Return (X, Y) of the center of cell containing provided text 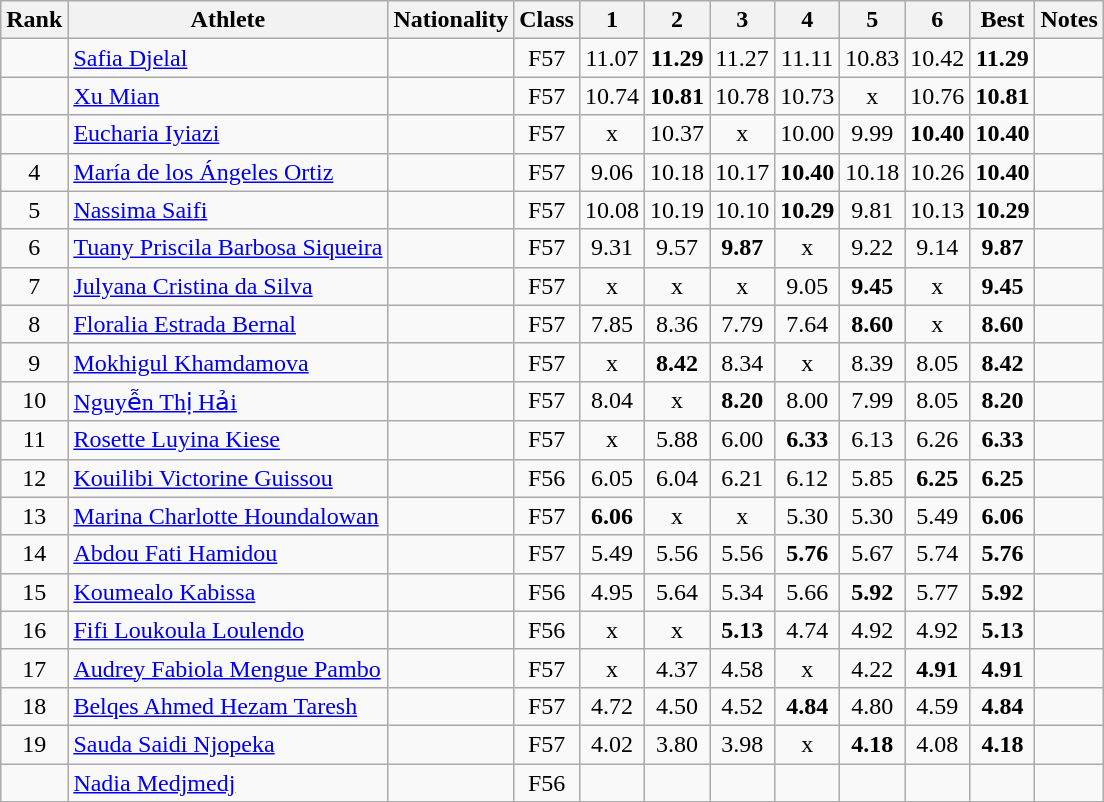
5.74 (938, 554)
Mokhigul Khamdamova (228, 362)
10.74 (612, 96)
2 (678, 20)
Notes (1069, 20)
17 (34, 668)
10.42 (938, 58)
7.64 (808, 324)
10.13 (938, 210)
6.05 (612, 478)
10.10 (742, 210)
Abdou Fati Hamidou (228, 554)
Koumealo Kabissa (228, 592)
Safia Djelal (228, 58)
10.00 (808, 134)
5.77 (938, 592)
María de los Ángeles Ortiz (228, 172)
4.80 (872, 706)
6.13 (872, 440)
4.74 (808, 630)
7.79 (742, 324)
3.98 (742, 744)
6.00 (742, 440)
9.31 (612, 248)
Audrey Fabiola Mengue Pambo (228, 668)
18 (34, 706)
5.88 (678, 440)
Kouilibi Victorine Guissou (228, 478)
11.11 (808, 58)
4.59 (938, 706)
Floralia Estrada Bernal (228, 324)
13 (34, 516)
10.08 (612, 210)
Nationality (451, 20)
9.06 (612, 172)
Rosette Luyina Kiese (228, 440)
6.04 (678, 478)
6.26 (938, 440)
9.22 (872, 248)
4.95 (612, 592)
4.50 (678, 706)
4.37 (678, 668)
7.85 (612, 324)
8.39 (872, 362)
10.17 (742, 172)
Best (1002, 20)
9.14 (938, 248)
Class (547, 20)
4.72 (612, 706)
10.26 (938, 172)
9.05 (808, 286)
Nadia Medjmedj (228, 783)
8.00 (808, 401)
Eucharia Iyiazi (228, 134)
10.83 (872, 58)
6.12 (808, 478)
7 (34, 286)
Belqes Ahmed Hezam Taresh (228, 706)
10.76 (938, 96)
Nguyễn Thị Hải (228, 401)
5.67 (872, 554)
10.37 (678, 134)
Fifi Loukoula Loulendo (228, 630)
Xu Mian (228, 96)
5.66 (808, 592)
4.52 (742, 706)
12 (34, 478)
10.78 (742, 96)
Rank (34, 20)
8.34 (742, 362)
4.02 (612, 744)
11.27 (742, 58)
19 (34, 744)
4.08 (938, 744)
Sauda Saidi Njopeka (228, 744)
8.36 (678, 324)
8 (34, 324)
3 (742, 20)
Julyana Cristina da Silva (228, 286)
9.81 (872, 210)
5.64 (678, 592)
Nassima Saifi (228, 210)
Athlete (228, 20)
1 (612, 20)
11 (34, 440)
6.21 (742, 478)
4.22 (872, 668)
3.80 (678, 744)
8.04 (612, 401)
10.73 (808, 96)
15 (34, 592)
5.85 (872, 478)
7.99 (872, 401)
9 (34, 362)
9.99 (872, 134)
5.34 (742, 592)
16 (34, 630)
4.58 (742, 668)
11.07 (612, 58)
10 (34, 401)
14 (34, 554)
9.57 (678, 248)
10.19 (678, 210)
Tuany Priscila Barbosa Siqueira (228, 248)
Marina Charlotte Houndalowan (228, 516)
